Determine the (x, y) coordinate at the center of the cell enclosing the given text.  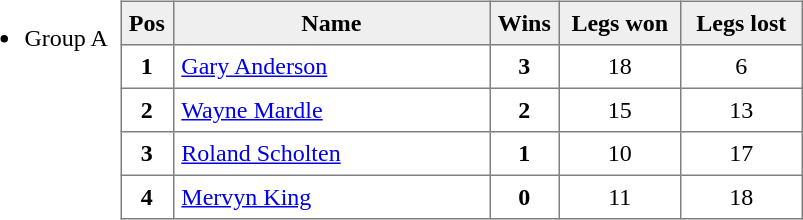
Mervyn King (331, 197)
15 (620, 110)
0 (524, 197)
Gary Anderson (331, 67)
Legs won (620, 23)
17 (742, 154)
4 (147, 197)
Legs lost (742, 23)
Pos (147, 23)
11 (620, 197)
Wayne Mardle (331, 110)
Roland Scholten (331, 154)
6 (742, 67)
10 (620, 154)
Wins (524, 23)
13 (742, 110)
Name (331, 23)
